Output the [X, Y] coordinate of the center of the cell containing the given text.  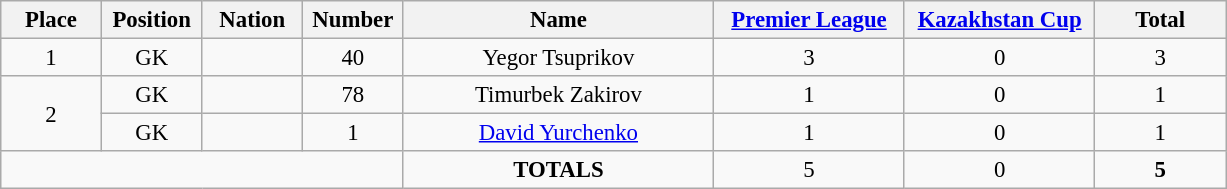
Yegor Tsuprikov [558, 58]
Timurbek Zakirov [558, 95]
TOTALS [558, 170]
David Yurchenko [558, 133]
Position [152, 20]
Nation [252, 20]
2 [52, 114]
Name [558, 20]
Number [354, 20]
40 [354, 58]
Total [1160, 20]
Kazakhstan Cup [1000, 20]
78 [354, 95]
Premier League [810, 20]
Place [52, 20]
